Identify which cell holds the provided text, then report its (X, Y) central coordinate. 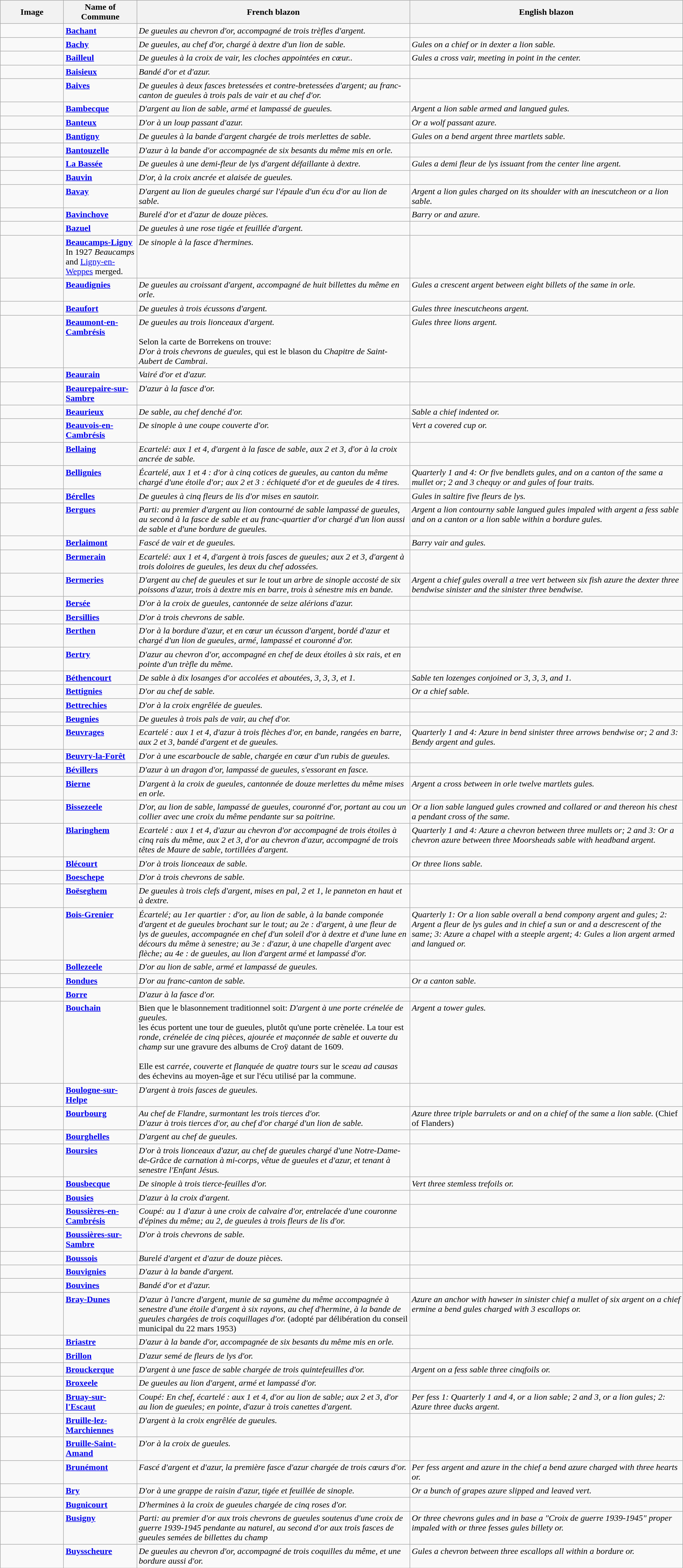
Beaumont-en-Cambrésis (100, 342)
Boursies (100, 1160)
Coupé: au 1 d'azur à une croix de calvaire d'or, entrelacée d'une couronne d'épines du même; au 2, de gueules à trois fleurs de lis d'or. (273, 1216)
Bellignies (100, 477)
Vairé d'or et d'azur. (273, 375)
Per fess argent and azure in the chief a bend azure charged with three hearts or. (546, 1472)
Or a canton sable. (546, 981)
D'or à trois lionceaux de sable. (273, 864)
Argent a lion sable armed and langued gules. (546, 109)
Bantigny (100, 136)
Boussières-en-Cambrésis (100, 1216)
Brillon (100, 1356)
De sinople à une coupe couverte d'or. (273, 430)
Beugnies (100, 719)
Bollezeele (100, 967)
De sinople à la fasce d'hermines. (273, 257)
De sable à dix losanges d'or accolées et aboutées, 3, 3, 3, et 1. (273, 678)
Bugnicourt (100, 1504)
Or a wolf passant azure. (546, 122)
D'azur à la bande d'or, accompagnée de six besants du même mis en orle. (273, 1342)
Baisieux (100, 72)
D'or à une escarboucle de sable, chargée en cœur d'un rubis de gueules. (273, 756)
Gules a cross vair, meeting in point in the center. (546, 58)
Quarterly 1 and 4: Azure a chevron between three mullets or; 2 and 3: Or a chevron azure between three Moorsheads sable with headband argent. (546, 840)
Gules on a chief or in dexter a lion sable. (546, 44)
De gueules à une rose tigée et feuillée d'argent. (273, 228)
Baives (100, 90)
D'or au chef de sable. (273, 691)
Briastre (100, 1342)
Boussières-sur-Sambre (100, 1239)
De gueules à trois pals de vair, au chef d'or. (273, 719)
Berlaimont (100, 543)
Bailleul (100, 58)
Bierne (100, 788)
Bersillies (100, 617)
Gules three inescutcheons argent. (546, 308)
Buysscheure (100, 1556)
Per fess 1: Quarterly 1 and 4, or a lion sable; 2 and 3, or a lion gules; 2: Azure three ducks argent. (546, 1402)
Ecartelé: aux 1 et 4, d'argent à la fasce de sable, aux 2 et 3, d'or à la croix ancrée de sable. (273, 454)
Beauvois-en-Cambrésis (100, 430)
Image (32, 12)
Bousies (100, 1197)
Azure an anchor with hawser in sinister chief a mullet of six argent on a chief ermine a bend gules charged with 3 escallops or. (546, 1314)
Barry or and azure. (546, 215)
Sable a chief indented or. (546, 412)
Bry (100, 1491)
Bouvignies (100, 1272)
D'hermines à la croix de gueules chargée de cinq roses d'or. (273, 1504)
Vert a covered cup or. (546, 430)
Bérelles (100, 496)
Bavay (100, 196)
Bazuel (100, 228)
Fascé d'argent et d'azur, la première fasce d'azur chargée de trois cœurs d'or. (273, 1472)
Bondues (100, 981)
D'argent au lion de sable, armé et lampassé de gueules. (273, 109)
Bachy (100, 44)
Blécourt (100, 864)
Burelé d'argent et d'azur de douze pièces. (273, 1258)
Bettrechies (100, 705)
D'or, au lion de sable, lampassé de gueules, couronné d'or, portant au cou un collier avec une croix du même pendante sur sa poitrine. (273, 811)
Gules on a bend argent three martlets sable. (546, 136)
Beaudignies (100, 290)
D'azur à la bande d'argent. (273, 1272)
D'or au lion de sable, armé et lampassé de gueules. (273, 967)
De sinople à trois tierce-feuilles d'or. (273, 1184)
Bissezeele (100, 811)
Argent a tower gules. (546, 1042)
D'or, à la croix ancrée et alaisée de gueules. (273, 177)
Bantouzelle (100, 150)
La Bassée (100, 164)
Bruille-lez-Marchiennes (100, 1425)
Gules in saltire five fleurs de lys. (546, 496)
De gueules à une demi-fleur de lys d'argent défaillante à dextre. (273, 164)
Bettignies (100, 691)
Gules a crescent argent between eight billets of the same in orle. (546, 290)
De gueules au croissant d'argent, accompagné de huit billettes du même en orle. (273, 290)
Bauvin (100, 177)
D'or à la croix de gueules, cantonnée de seize alérions d'azur. (273, 603)
Bertry (100, 659)
De gueules à deux fasces bretessées et contre-bretessées d'argent; au franc-canton de gueules à trois pals de vair et au chef d'or. (273, 90)
Argent on a fess sable three cinqfoils or. (546, 1369)
Gules three lions argent. (546, 342)
De gueules à trois clefs d'argent, mises en pal, 2 et 1, le panneton en haut et à dextre. (273, 896)
D'azur à la bande d'or accompagnée de six besants du même mis en orle. (273, 150)
Borre (100, 994)
Bersée (100, 603)
Bourghelles (100, 1137)
Beaurepaire-sur-Sambre (100, 393)
Beuvry-la-Forêt (100, 756)
Ecartelé: aux 1 et 4, d'argent à trois fasces de gueules; aux 2 et 3, d'argent à trois doloires de gueules, les deux du chef adossées. (273, 561)
Or a lion sable langued gules crowned and collared or and thereon his chest a pendant cross of the same. (546, 811)
De gueules au chevron d'or, accompagné de trois coquilles du même, et une bordure aussi d'or. (273, 1556)
De gueules, au chef d'or, chargé à dextre d'un lion de sable. (273, 44)
Or a bunch of grapes azure slipped and leaved vert. (546, 1491)
Broxeele (100, 1383)
Bois-Grenier (100, 934)
Burelé d'or et d'azur de douze pièces. (273, 215)
Beaurieux (100, 412)
Bévillers (100, 770)
Bruay-sur-l'Escaut (100, 1402)
Name of Commune (100, 12)
Ecartelé : aux 1 et 4, d'azur à trois flèches d'or, en bande, rangées en barre, aux 2 et 3, bandé d'argent et de gueules. (273, 737)
Azure three triple barrulets or and on a chief of the same a lion sable. (Chief of Flanders) (546, 1118)
D'argent à la croix de gueules, cantonnée de douze merlettes du même mises en orle. (273, 788)
Bouchain (100, 1042)
Béthencourt (100, 678)
D'argent à une fasce de sable chargée de trois quintefeuilles d'or. (273, 1369)
Quarterly 1 and 4: Azure in bend sinister three arrows bendwise or; 2 and 3: Bendy argent and gules. (546, 737)
Or three lions sable. (546, 864)
Beaucamps-LignyIn 1927 Beaucamps and Ligny-en-Weppes merged. (100, 257)
Boussois (100, 1258)
Gules a demi fleur de lys issuant from the center line argent. (546, 164)
Bruille-Saint-Amand (100, 1448)
Gules a chevron between three escallops all within a bordure or. (546, 1556)
Bergues (100, 519)
D'argent à trois fasces de gueules. (273, 1095)
Argent a chief gules overall a tree vert between six fish azure the dexter three bendwise sinister and the sinister three bendwise. (546, 585)
De gueules à cinq fleurs de lis d'or mises en sautoir. (273, 496)
D'or au franc-canton de sable. (273, 981)
De gueules au lion d'argent, armé et lampassé d'or. (273, 1383)
Brouckerque (100, 1369)
Bambecque (100, 109)
D'or à la croix de gueules. (273, 1448)
D'azur semé de fleurs de lys d'or. (273, 1356)
Boeschepe (100, 877)
D'or à une grappe de raisin d'azur, tigée et feuillée de sinople. (273, 1491)
Sable ten lozenges conjoined or 3, 3, 3, and 1. (546, 678)
Banteux (100, 122)
Argent a cross between in orle twelve martlets gules. (546, 788)
Fascé de vair et de gueules. (273, 543)
Coupé: En chef, écartelé : aux 1 et 4, d'or au lion de sable; aux 2 et 3, d'or au lion de gueules; en pointe, d'azur à trois canettes d'argent. (273, 1402)
Blaringhem (100, 840)
De gueules à trois écussons d'argent. (273, 308)
Bray-Dunes (100, 1314)
De gueules à la bande d'argent chargée de trois merlettes de sable. (273, 136)
D'or à un loup passant d'azur. (273, 122)
Bermeries (100, 585)
D'argent à la croix engrêlée de gueules. (273, 1425)
Boëseghem (100, 896)
Or a chief sable. (546, 691)
Bachant (100, 31)
Boulogne-sur-Helpe (100, 1095)
English blazon (546, 12)
Barry vair and gules. (546, 543)
Argent a lion contourny sable langued gules impaled with argent a fess sable and on a canton or a lion sable within a bordure gules. (546, 519)
D'azur à un dragon d'or, lampassé de gueules, s'essorant en fasce. (273, 770)
Quarterly 1 and 4: Or five bendlets gules, and on a canton of the same a mullet or; 2 and 3 chequy or and gules of four traits. (546, 477)
D'argent au lion de gueules chargé sur l'épaule d'un écu d'or au lion de sable. (273, 196)
French blazon (273, 12)
De gueules au chevron d'or, accompagné de trois trèfles d'argent. (273, 31)
Busigny (100, 1528)
D'azur à la croix d'argent. (273, 1197)
De gueules à la croix de vair, les cloches appointées en cœur.. (273, 58)
Au chef de Flandre, surmontant les trois tierces d'or.D'azur à trois tierces d'or, au chef d'or chargé d'un lion de sable. (273, 1118)
Brunémont (100, 1472)
Argent a lion gules charged on its shoulder with an inescutcheon or a lion sable. (546, 196)
Berthen (100, 636)
Vert three stemless trefoils or. (546, 1184)
Beaufort (100, 308)
D'or à la bordure d'azur, et en cœur un écusson d'argent, bordé d'azur et chargé d'un lion de gueules, armé, lampassé et couronné d'or. (273, 636)
Bermerain (100, 561)
Bouvines (100, 1286)
Bellaing (100, 454)
D'azur au chevron d'or, accompagné en chef de deux étoiles à six rais, et en pointe d'un trèfle du même. (273, 659)
Bavinchove (100, 215)
Bousbecque (100, 1184)
Bourbourg (100, 1118)
Or three chevrons gules and in base a "Croix de guerre 1939-1945" proper impaled with or three fesses gules billety or. (546, 1528)
Beaurain (100, 375)
D'or à la croix engrêlée de gueules. (273, 705)
D'argent au chef de gueules. (273, 1137)
Beuvrages (100, 737)
De sable, au chef denché d'or. (273, 412)
